Locate the cell with the specified text and output its (X, Y) center coordinate. 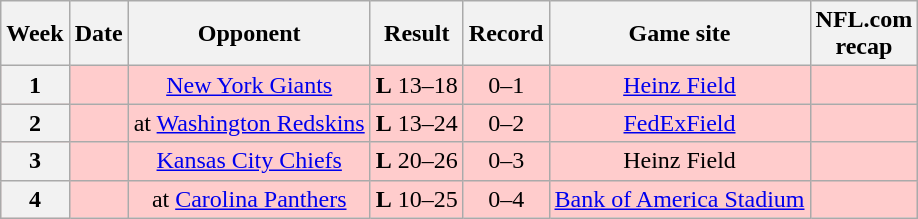
Opponent (249, 34)
4 (35, 199)
Record (506, 34)
FedExField (680, 123)
0–2 (506, 123)
Week (35, 34)
0–4 (506, 199)
L 13–18 (416, 85)
Kansas City Chiefs (249, 161)
L 20–26 (416, 161)
L 13–24 (416, 123)
NFL.comrecap (864, 34)
Date (98, 34)
1 (35, 85)
Game site (680, 34)
0–1 (506, 85)
L 10–25 (416, 199)
0–3 (506, 161)
3 (35, 161)
2 (35, 123)
at Carolina Panthers (249, 199)
Result (416, 34)
at Washington Redskins (249, 123)
New York Giants (249, 85)
Bank of America Stadium (680, 199)
